Search for the cell housing the specified text and yield its (x, y) center coordinate. 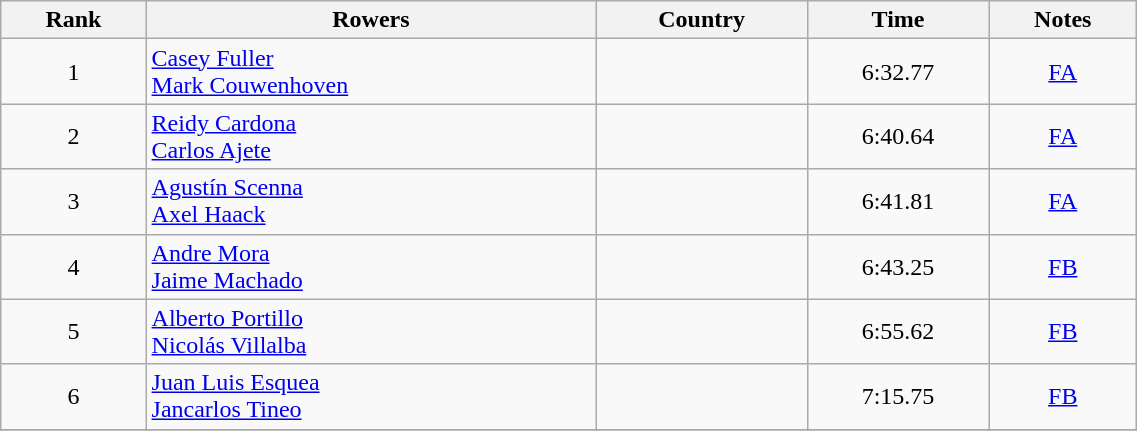
2 (74, 136)
Notes (1063, 20)
6:55.62 (898, 332)
6 (74, 396)
6:40.64 (898, 136)
Juan Luis EsqueaJancarlos Tineo (371, 396)
4 (74, 266)
6:32.77 (898, 72)
1 (74, 72)
5 (74, 332)
Alberto PortilloNicolás Villalba (371, 332)
Casey FullerMark Couwenhoven (371, 72)
6:41.81 (898, 202)
Agustín ScennaAxel Haack (371, 202)
Reidy CardonaCarlos Ajete (371, 136)
6:43.25 (898, 266)
Rowers (371, 20)
Country (702, 20)
Rank (74, 20)
Time (898, 20)
Andre MoraJaime Machado (371, 266)
7:15.75 (898, 396)
3 (74, 202)
